Capture the cell that displays the provided text and extract its (x, y) central coordinate. 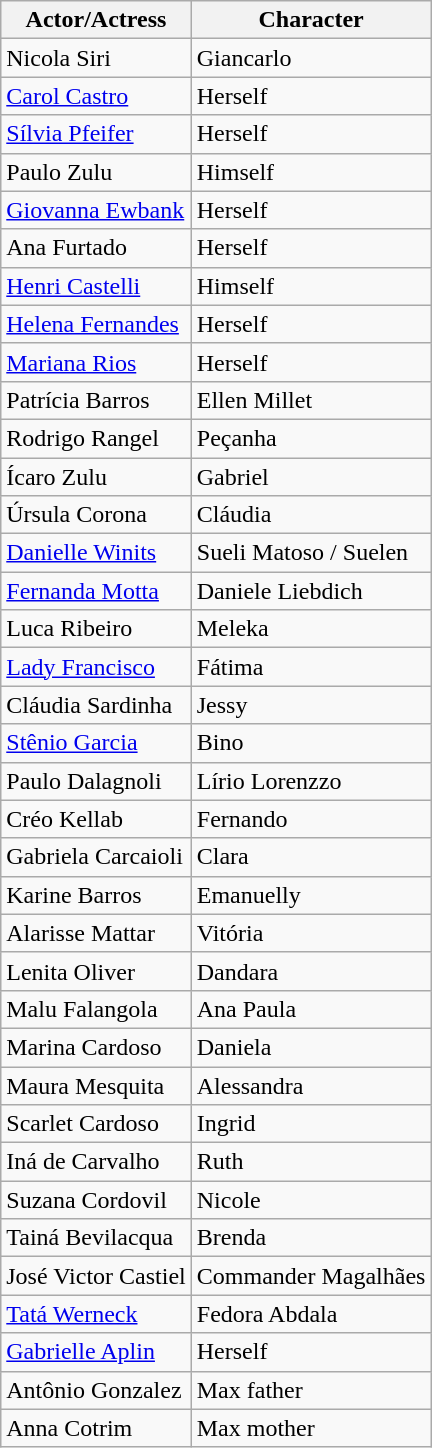
Cláudia (311, 515)
Jessy (311, 705)
Commander Magalhães (311, 1276)
Karine Barros (96, 895)
Tainá Bevilacqua (96, 1238)
Nicole (311, 1200)
Scarlet Cardoso (96, 1124)
Sílvia Pfeifer (96, 134)
Alarisse Mattar (96, 933)
Anna Cotrim (96, 1428)
Lírio Lorenzzo (311, 781)
Ingrid (311, 1124)
Lady Francisco (96, 667)
Marina Cardoso (96, 1047)
Stênio Garcia (96, 743)
Úrsula Corona (96, 515)
Mariana Rios (96, 362)
Vitória (311, 933)
Clara (311, 857)
Dandara (311, 971)
Suzana Cordovil (96, 1200)
Maura Mesquita (96, 1085)
Malu Falangola (96, 1009)
Patrícia Barros (96, 400)
Actor/Actress (96, 20)
Ana Furtado (96, 248)
Daniela (311, 1047)
Sueli Matoso / Suelen (311, 553)
Carol Castro (96, 96)
Gabriel (311, 477)
Rodrigo Rangel (96, 438)
Max mother (311, 1428)
Antônio Gonzalez (96, 1390)
Fernando (311, 819)
Helena Fernandes (96, 324)
José Victor Castiel (96, 1276)
Fernanda Motta (96, 591)
Luca Ribeiro (96, 629)
Giancarlo (311, 58)
Ícaro Zulu (96, 477)
Daniele Liebdich (311, 591)
Ana Paula (311, 1009)
Gabrielle Aplin (96, 1352)
Tatá Werneck (96, 1314)
Brenda (311, 1238)
Character (311, 20)
Bino (311, 743)
Ellen Millet (311, 400)
Meleka (311, 629)
Paulo Zulu (96, 172)
Nicola Siri (96, 58)
Henri Castelli (96, 286)
Fedora Abdala (311, 1314)
Danielle Winits (96, 553)
Lenita Oliver (96, 971)
Paulo Dalagnoli (96, 781)
Créo Kellab (96, 819)
Max father (311, 1390)
Fátima (311, 667)
Cláudia Sardinha (96, 705)
Peçanha (311, 438)
Iná de Carvalho (96, 1162)
Alessandra (311, 1085)
Ruth (311, 1162)
Emanuelly (311, 895)
Gabriela Carcaioli (96, 857)
Giovanna Ewbank (96, 210)
